Identify which cell holds the provided text, then report its [X, Y] central coordinate. 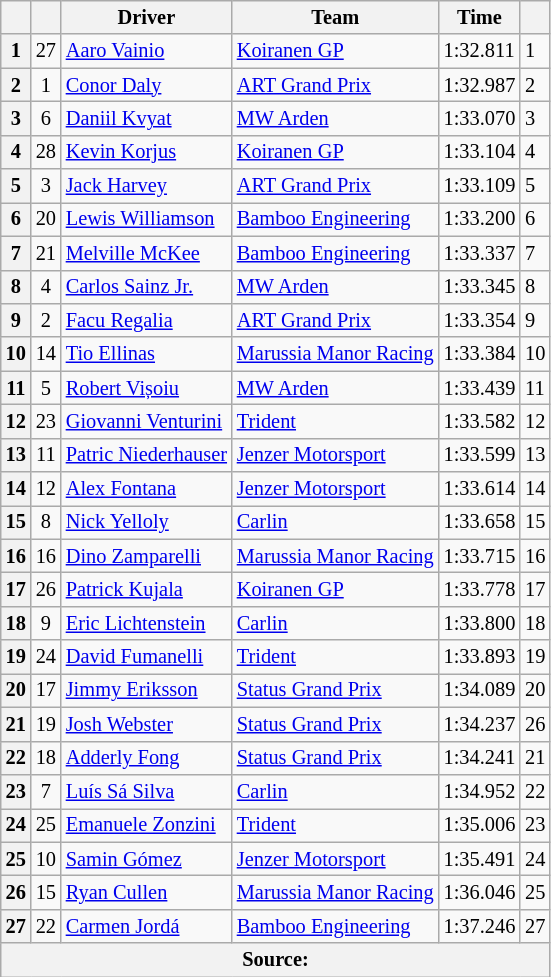
Aaro Vainio [146, 51]
1:34.952 [480, 791]
1:33.614 [480, 489]
1:33.070 [480, 118]
1:33.345 [480, 287]
1:34.089 [480, 690]
Daniil Kvyat [146, 118]
Luís Sá Silva [146, 791]
1:33.337 [480, 253]
Source: [276, 960]
Dino Zamparelli [146, 556]
Josh Webster [146, 724]
1:34.237 [480, 724]
Tio Ellinas [146, 354]
1:33.582 [480, 421]
1:33.109 [480, 186]
Ryan Cullen [146, 892]
1:35.006 [480, 825]
Carlos Sainz Jr. [146, 287]
Facu Regalia [146, 320]
1:33.439 [480, 388]
Samin Gómez [146, 859]
1:33.658 [480, 522]
Eric Lichtenstein [146, 623]
1:33.384 [480, 354]
Patrick Kujala [146, 589]
Driver [146, 17]
Emanuele Zonzini [146, 825]
Alex Fontana [146, 489]
1:35.491 [480, 859]
1:33.800 [480, 623]
1:37.246 [480, 926]
Lewis Williamson [146, 219]
Jimmy Eriksson [146, 690]
David Fumanelli [146, 657]
Giovanni Venturini [146, 421]
1:33.715 [480, 556]
Melville McKee [146, 253]
Jack Harvey [146, 186]
Robert Vișoiu [146, 388]
Kevin Korjus [146, 152]
1:33.354 [480, 320]
1:32.811 [480, 51]
Team [336, 17]
1:32.987 [480, 85]
Nick Yelloly [146, 522]
1:33.104 [480, 152]
1:33.599 [480, 455]
Conor Daly [146, 85]
1:36.046 [480, 892]
1:34.241 [480, 758]
Carmen Jordá [146, 926]
Patric Niederhauser [146, 455]
Adderly Fong [146, 758]
1:33.200 [480, 219]
1:33.778 [480, 589]
1:33.893 [480, 657]
Time [480, 17]
28 [46, 152]
